Scan for the cell matching the given text and deliver its [X, Y] coordinate at center. 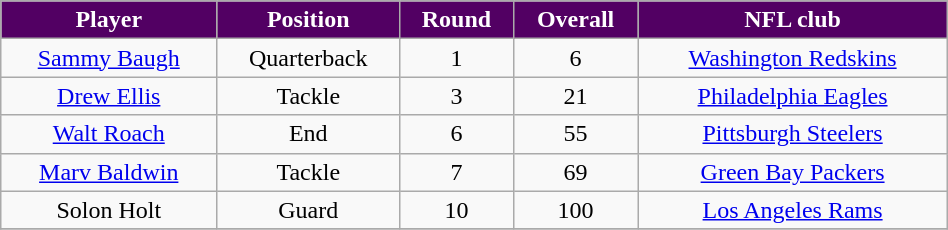
End [308, 134]
Overall [576, 20]
21 [576, 96]
69 [576, 172]
Guard [308, 210]
Green Bay Packers [792, 172]
Pittsburgh Steelers [792, 134]
Walt Roach [109, 134]
Washington Redskins [792, 58]
Position [308, 20]
Solon Holt [109, 210]
10 [457, 210]
3 [457, 96]
Los Angeles Rams [792, 210]
Quarterback [308, 58]
Marv Baldwin [109, 172]
7 [457, 172]
Player [109, 20]
NFL club [792, 20]
Sammy Baugh [109, 58]
1 [457, 58]
100 [576, 210]
Drew Ellis [109, 96]
55 [576, 134]
Round [457, 20]
Philadelphia Eagles [792, 96]
